Extract the (X, Y) coordinate from the center of the cell holding the provided text.  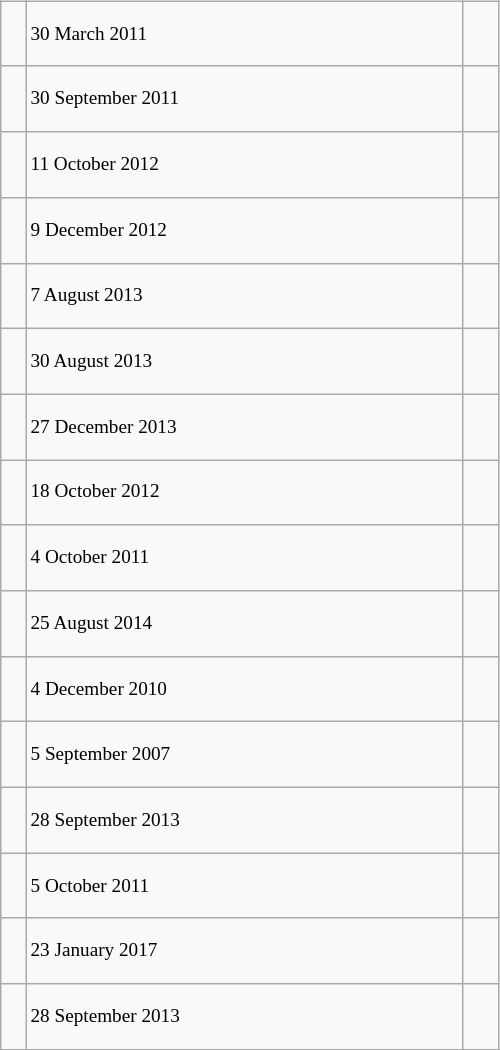
4 October 2011 (244, 558)
25 August 2014 (244, 624)
30 September 2011 (244, 99)
5 September 2007 (244, 755)
9 December 2012 (244, 231)
7 August 2013 (244, 296)
30 March 2011 (244, 34)
11 October 2012 (244, 165)
23 January 2017 (244, 951)
30 August 2013 (244, 362)
18 October 2012 (244, 493)
4 December 2010 (244, 689)
5 October 2011 (244, 886)
27 December 2013 (244, 427)
